Identify which cell holds the provided text, then report its [x, y] central coordinate. 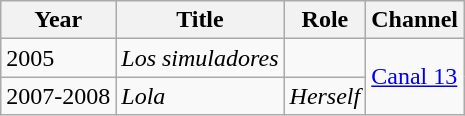
Title [200, 20]
2005 [58, 58]
Herself [325, 96]
Canal 13 [415, 77]
Channel [415, 20]
Role [325, 20]
Los simuladores [200, 58]
Lola [200, 96]
2007-2008 [58, 96]
Year [58, 20]
